Capture the cell that displays the provided text and extract its (X, Y) central coordinate. 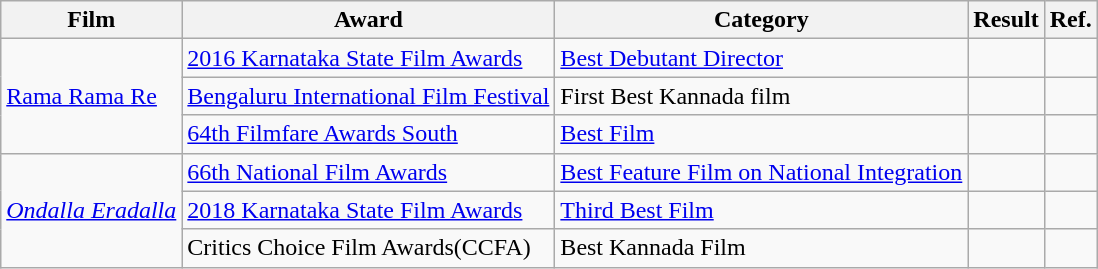
Best Film (762, 134)
Ref. (1070, 20)
Award (368, 20)
Critics Choice Film Awards(CCFA) (368, 248)
Ondalla Eradalla (92, 210)
66th National Film Awards (368, 172)
Result (1006, 20)
First Best Kannada film (762, 96)
Film (92, 20)
Third Best Film (762, 210)
2016 Karnataka State Film Awards (368, 58)
Rama Rama Re (92, 96)
Bengaluru International Film Festival (368, 96)
Best Debutant Director (762, 58)
Best Feature Film on National Integration (762, 172)
2018 Karnataka State Film Awards (368, 210)
64th Filmfare Awards South (368, 134)
Best Kannada Film (762, 248)
Category (762, 20)
